Detect which cell encompasses the target text, then output its [x, y] center coordinate. 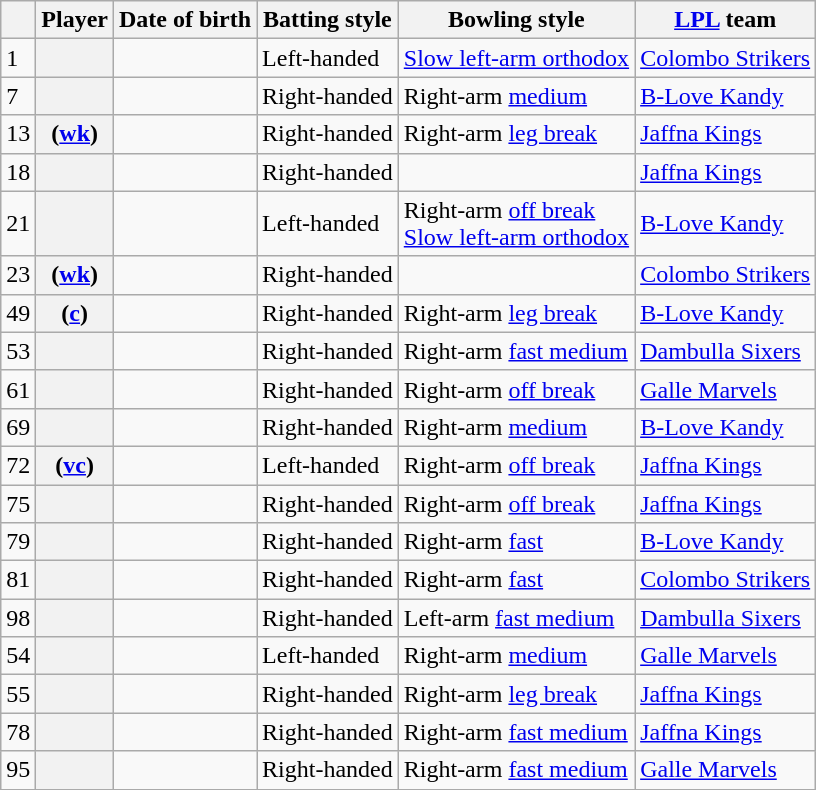
(vc) [75, 465]
Date of birth [186, 20]
Player [75, 20]
75 [18, 503]
1 [18, 58]
98 [18, 618]
Batting style [328, 20]
Bowling style [516, 20]
49 [18, 313]
23 [18, 275]
21 [18, 224]
(c) [75, 313]
13 [18, 134]
18 [18, 172]
72 [18, 465]
53 [18, 351]
79 [18, 542]
78 [18, 732]
Right-arm off breakSlow left-arm orthodox [516, 224]
54 [18, 656]
61 [18, 389]
95 [18, 770]
69 [18, 427]
55 [18, 694]
7 [18, 96]
Left-arm fast medium [516, 618]
LPL team [726, 20]
81 [18, 580]
Slow left-arm orthodox [516, 58]
